Scan for the cell matching the given text and deliver its (X, Y) coordinate at center. 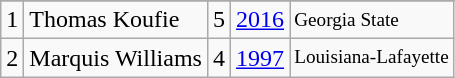
1 (12, 20)
Georgia State (372, 20)
2 (12, 58)
1997 (260, 58)
Thomas Koufie (116, 20)
Louisiana-Lafayette (372, 58)
Marquis Williams (116, 58)
4 (218, 58)
2016 (260, 20)
5 (218, 20)
